Scan for the cell matching the given text and deliver its (X, Y) coordinate at center. 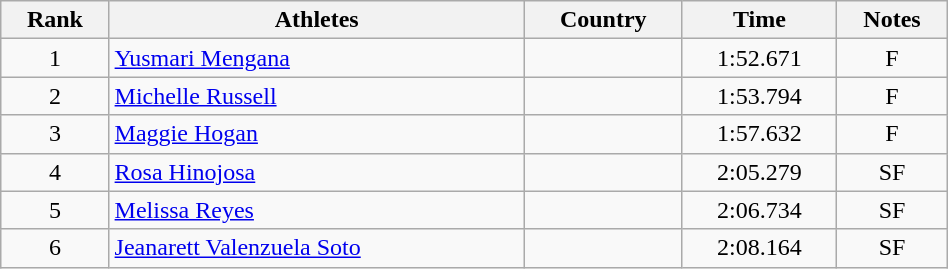
1:52.671 (760, 58)
2:08.164 (760, 248)
Melissa Reyes (316, 210)
Notes (892, 20)
Rosa Hinojosa (316, 172)
2 (55, 96)
2:06.734 (760, 210)
6 (55, 248)
Athletes (316, 20)
Country (603, 20)
3 (55, 134)
1:53.794 (760, 96)
5 (55, 210)
4 (55, 172)
Rank (55, 20)
Jeanarett Valenzuela Soto (316, 248)
Maggie Hogan (316, 134)
2:05.279 (760, 172)
Time (760, 20)
1:57.632 (760, 134)
Yusmari Mengana (316, 58)
1 (55, 58)
Michelle Russell (316, 96)
